Locate the cell with the specified text and output its (x, y) center coordinate. 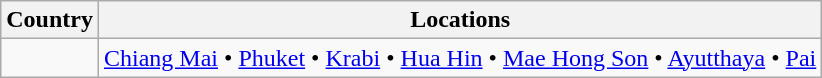
Country (50, 20)
Chiang Mai • Phuket • Krabi • Hua Hin • Mae Hong Son • Ayutthaya • Pai (460, 58)
Locations (460, 20)
